Search for the cell housing the specified text and yield its [x, y] center coordinate. 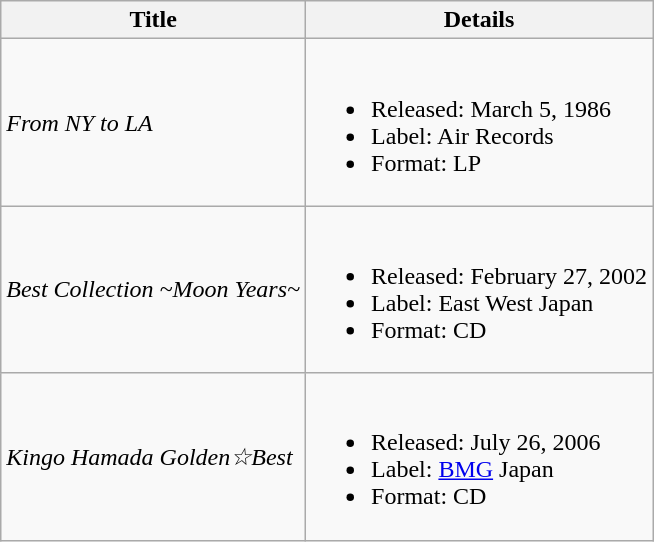
Released: February 27, 2002Label: East West JapanFormat: CD [480, 290]
Best Collection ~Moon Years~ [154, 290]
From NY to LA [154, 122]
Details [480, 20]
Kingo Hamada Golden☆Best [154, 456]
Released: July 26, 2006Label: BMG JapanFormat: CD [480, 456]
Released: March 5, 1986Label: Air RecordsFormat: LP [480, 122]
Title [154, 20]
